Capture the cell that displays the provided text and extract its (X, Y) central coordinate. 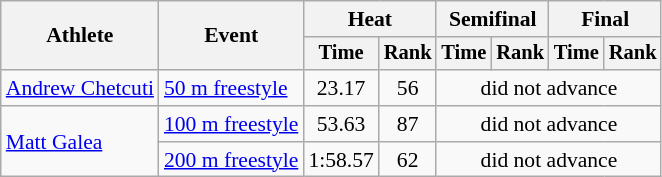
23.17 (340, 88)
Event (231, 36)
Matt Galea (80, 142)
Final (605, 19)
53.63 (340, 124)
56 (408, 88)
Athlete (80, 36)
Semifinal (492, 19)
100 m freestyle (231, 124)
87 (408, 124)
Heat (370, 19)
50 m freestyle (231, 88)
Andrew Chetcuti (80, 88)
